For the text-containing cell, return its midpoint in (X, Y) coordinate format. 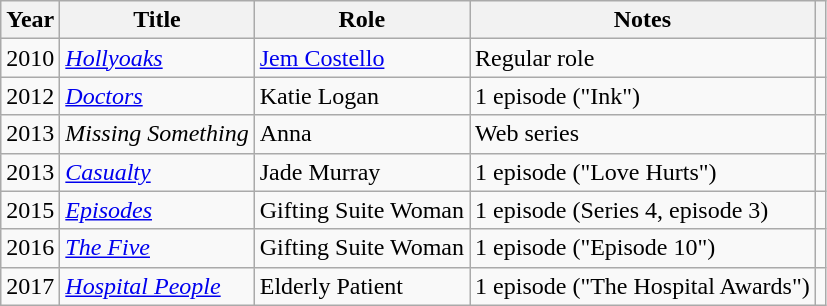
1 episode ("Ink") (643, 96)
2017 (30, 286)
2016 (30, 248)
1 episode ("Love Hurts") (643, 172)
Casualty (157, 172)
Jade Murray (362, 172)
2012 (30, 96)
Hospital People (157, 286)
2010 (30, 58)
Web series (643, 134)
Hollyoaks (157, 58)
2015 (30, 210)
Doctors (157, 96)
Elderly Patient (362, 286)
The Five (157, 248)
1 episode ("The Hospital Awards") (643, 286)
Year (30, 20)
Regular role (643, 58)
Missing Something (157, 134)
Notes (643, 20)
Katie Logan (362, 96)
Jem Costello (362, 58)
Title (157, 20)
1 episode ("Episode 10") (643, 248)
1 episode (Series 4, episode 3) (643, 210)
Role (362, 20)
Episodes (157, 210)
Anna (362, 134)
